Return the [X, Y] coordinate for the center point of the cell that contains the specified text.  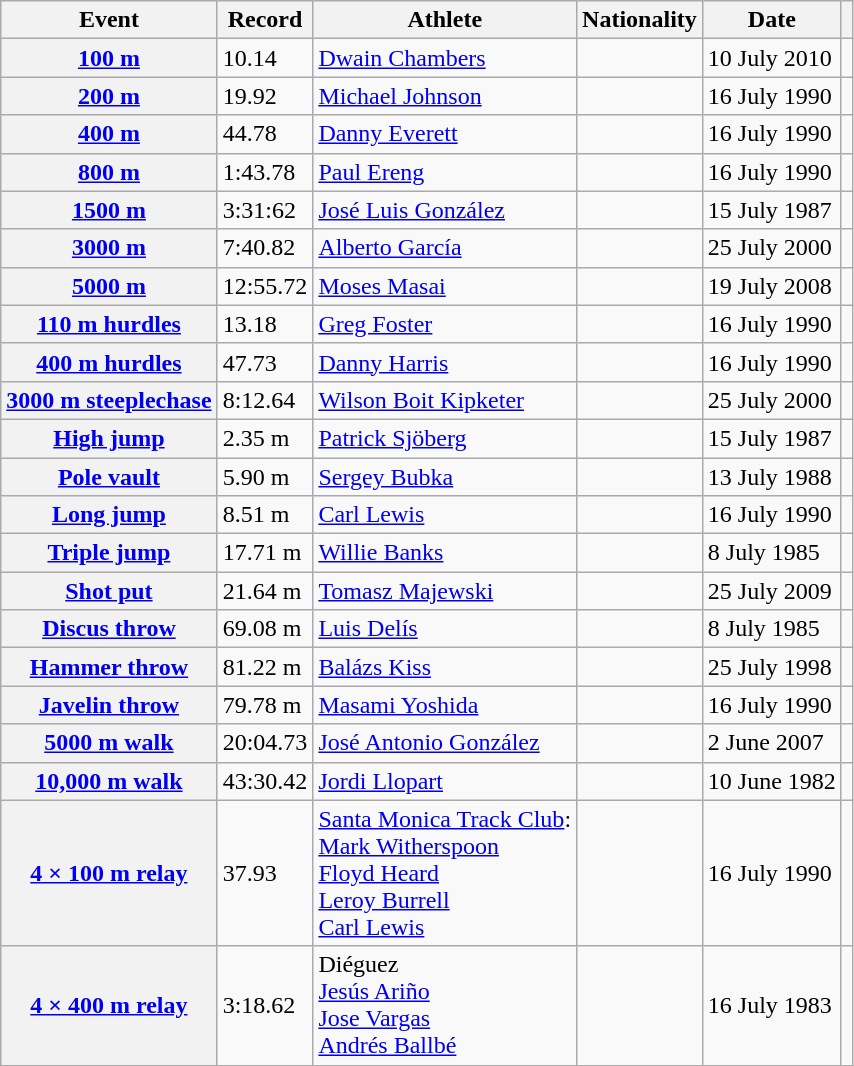
Tomasz Majewski [445, 591]
19.92 [265, 96]
Balázs Kiss [445, 667]
High jump [109, 438]
5000 m [109, 286]
400 m [109, 134]
Luis Delís [445, 629]
Carl Lewis [445, 515]
3000 m [109, 248]
10 June 1982 [772, 781]
10,000 m walk [109, 781]
2.35 m [265, 438]
8.51 m [265, 515]
7:40.82 [265, 248]
Willie Banks [445, 553]
Greg Foster [445, 324]
1:43.78 [265, 172]
10 July 2010 [772, 58]
200 m [109, 96]
2 June 2007 [772, 743]
Triple jump [109, 553]
69.08 m [265, 629]
Danny Everett [445, 134]
13 July 1988 [772, 477]
Dwain Chambers [445, 58]
5000 m walk [109, 743]
Javelin throw [109, 705]
Shot put [109, 591]
81.22 m [265, 667]
José Luis González [445, 210]
Michael Johnson [445, 96]
Pole vault [109, 477]
17.71 m [265, 553]
21.64 m [265, 591]
Nationality [640, 20]
3000 m steeplechase [109, 400]
16 July 1983 [772, 1006]
47.73 [265, 362]
Discus throw [109, 629]
13.18 [265, 324]
79.78 m [265, 705]
Long jump [109, 515]
4 × 100 m relay [109, 873]
Event [109, 20]
43:30.42 [265, 781]
Patrick Sjöberg [445, 438]
25 July 1998 [772, 667]
25 July 2009 [772, 591]
Record [265, 20]
8:12.64 [265, 400]
Moses Masai [445, 286]
12:55.72 [265, 286]
Hammer throw [109, 667]
37.93 [265, 873]
3:18.62 [265, 1006]
44.78 [265, 134]
Jordi Llopart [445, 781]
19 July 2008 [772, 286]
100 m [109, 58]
DiéguezJesús AriñoJose VargasAndrés Ballbé [445, 1006]
Danny Harris [445, 362]
110 m hurdles [109, 324]
3:31:62 [265, 210]
José Antonio González [445, 743]
400 m hurdles [109, 362]
Santa Monica Track Club:Mark WitherspoonFloyd HeardLeroy BurrellCarl Lewis [445, 873]
Wilson Boit Kipketer [445, 400]
20:04.73 [265, 743]
4 × 400 m relay [109, 1006]
Alberto García [445, 248]
1500 m [109, 210]
800 m [109, 172]
10.14 [265, 58]
5.90 m [265, 477]
Paul Ereng [445, 172]
Date [772, 20]
Athlete [445, 20]
Sergey Bubka [445, 477]
Masami Yoshida [445, 705]
